Identify which cell holds the provided text, then report its (X, Y) central coordinate. 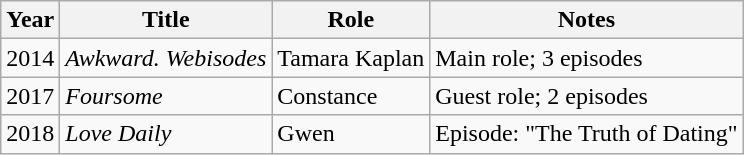
Year (30, 20)
Main role; 3 episodes (586, 58)
Constance (351, 96)
Title (166, 20)
Foursome (166, 96)
2014 (30, 58)
2017 (30, 96)
Episode: "The Truth of Dating" (586, 134)
Role (351, 20)
Notes (586, 20)
Gwen (351, 134)
Awkward. Webisodes (166, 58)
2018 (30, 134)
Tamara Kaplan (351, 58)
Love Daily (166, 134)
Guest role; 2 episodes (586, 96)
